Scan for the cell matching the given text and deliver its [x, y] coordinate at center. 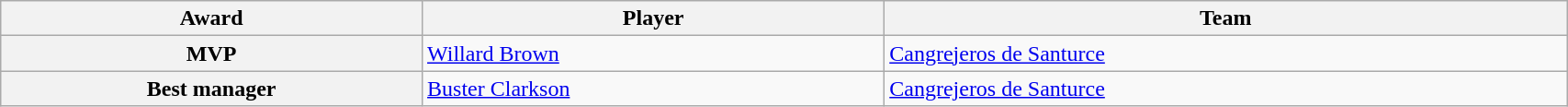
MVP [211, 53]
Willard Brown [654, 53]
Buster Clarkson [654, 89]
Award [211, 18]
Player [654, 18]
Team [1225, 18]
Best manager [211, 89]
